Capture the cell that displays the provided text and extract its (x, y) central coordinate. 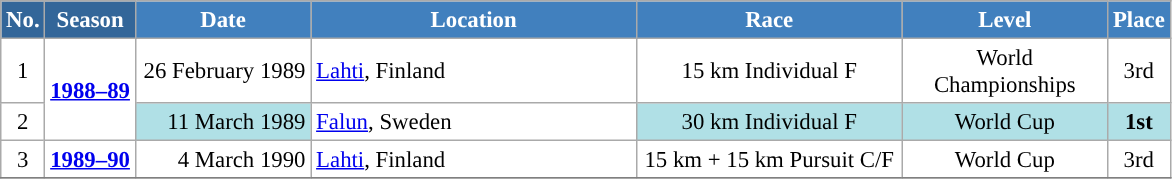
World Championships (1005, 72)
1989–90 (90, 160)
Date (223, 20)
30 km Individual F (769, 122)
Season (90, 20)
Place (1139, 20)
Level (1005, 20)
No. (23, 20)
1988–89 (90, 90)
1 (23, 72)
Falun, Sweden (474, 122)
1st (1139, 122)
15 km Individual F (769, 72)
Location (474, 20)
26 February 1989 (223, 72)
4 March 1990 (223, 160)
11 March 1989 (223, 122)
15 km + 15 km Pursuit C/F (769, 160)
2 (23, 122)
3 (23, 160)
Race (769, 20)
